Return the (x, y) coordinate for the center point of the cell that contains the specified text.  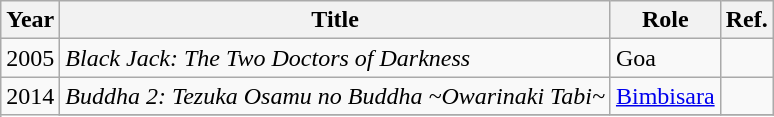
Role (665, 20)
2014 (30, 96)
Goa (665, 58)
Title (336, 20)
Buddha 2: Tezuka Osamu no Buddha ~Owarinaki Tabi~ (336, 96)
Bimbisara (665, 96)
2005 (30, 58)
Ref. (746, 20)
Year (30, 20)
Black Jack: The Two Doctors of Darkness (336, 58)
